Extract the [x, y] coordinate from the center of the cell holding the provided text.  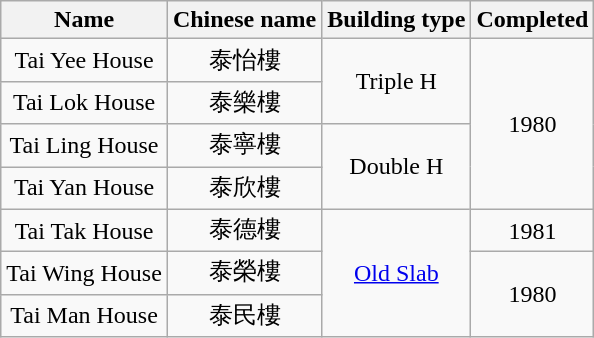
1981 [532, 230]
Tai Man House [84, 316]
泰民樓 [244, 316]
泰寧樓 [244, 146]
泰樂樓 [244, 102]
Completed [532, 20]
Building type [396, 20]
Double H [396, 166]
Tai Wing House [84, 274]
泰榮樓 [244, 274]
Tai Tak House [84, 230]
Chinese name [244, 20]
泰怡樓 [244, 60]
Triple H [396, 82]
Name [84, 20]
Tai Lok House [84, 102]
Tai Yee House [84, 60]
Tai Ling House [84, 146]
Tai Yan House [84, 188]
泰欣樓 [244, 188]
Old Slab [396, 273]
泰德樓 [244, 230]
